Return (X, Y) of the center of cell containing provided text 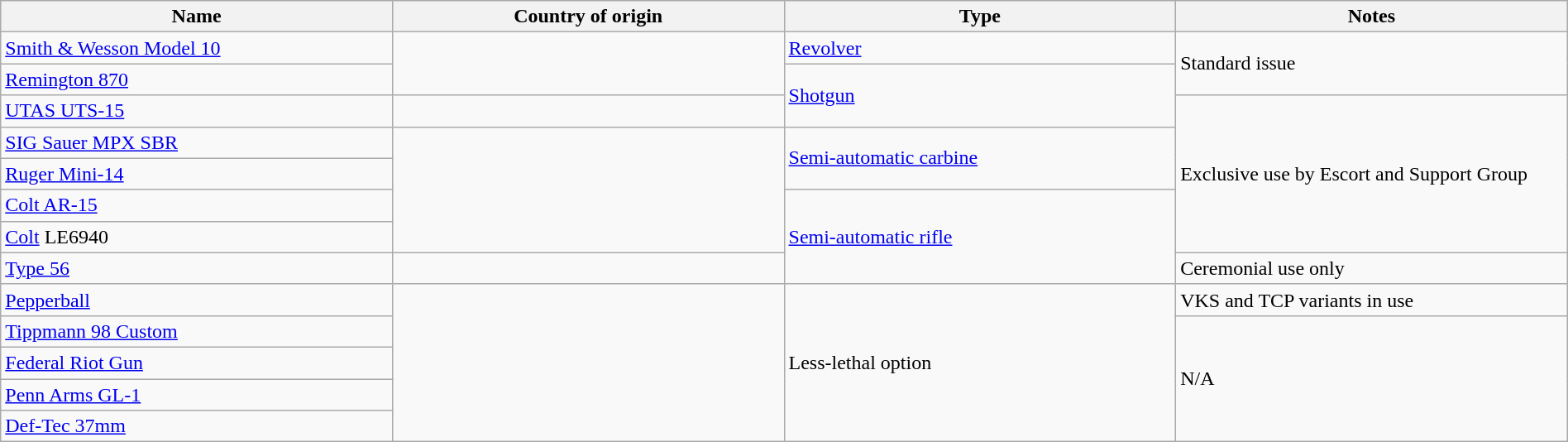
Colt LE6940 (197, 237)
Name (197, 17)
Semi-automatic rifle (980, 237)
UTAS UTS-15 (197, 111)
Ceremonial use only (1372, 268)
SIG Sauer MPX SBR (197, 142)
Semi-automatic carbine (980, 158)
Remington 870 (197, 79)
Shotgun (980, 95)
VKS and TCP variants in use (1372, 300)
Standard issue (1372, 64)
Less-lethal option (980, 363)
Type 56 (197, 268)
Notes (1372, 17)
Revolver (980, 48)
Smith & Wesson Model 10 (197, 48)
Pepperball (197, 300)
Federal Riot Gun (197, 363)
N/A (1372, 378)
Penn Arms GL-1 (197, 395)
Ruger Mini-14 (197, 174)
Country of origin (588, 17)
Tippmann 98 Custom (197, 331)
Type (980, 17)
Def-Tec 37mm (197, 426)
Exclusive use by Escort and Support Group (1372, 174)
Colt AR-15 (197, 205)
